Scan for the cell matching the given text and deliver its [x, y] coordinate at center. 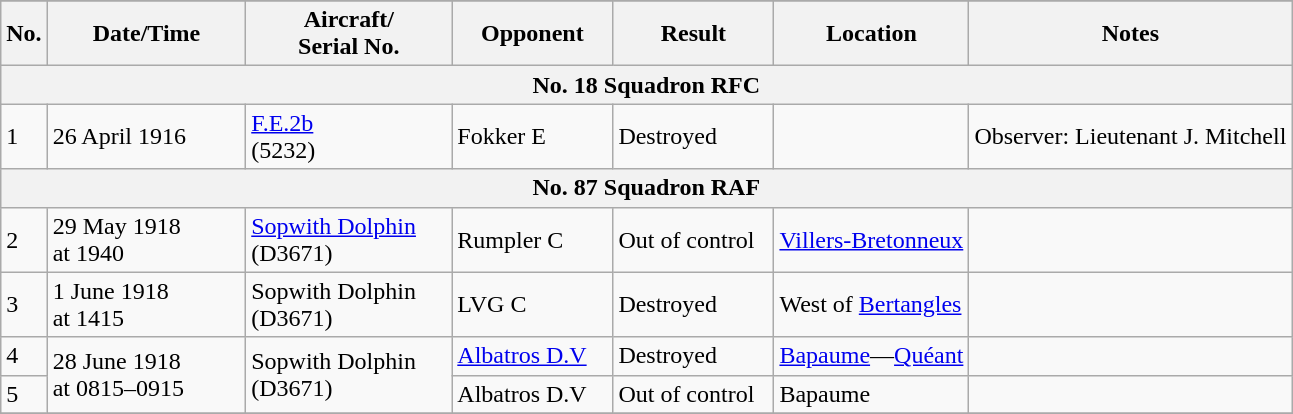
1 [24, 136]
5 [24, 394]
Rumpler C [532, 240]
LVG C [532, 304]
26 April 1916 [146, 136]
Aircraft/Serial No. [349, 34]
Notes [1130, 34]
Result [694, 34]
Fokker E [532, 136]
1 June 1918at 1415 [146, 304]
No. 18 Squadron RFC [646, 85]
Observer: Lieutenant J. Mitchell [1130, 136]
28 June 1918at 0815–0915 [146, 375]
Bapaume—Quéant [872, 356]
F.E.2b(5232) [349, 136]
3 [24, 304]
West of Bertangles [872, 304]
Bapaume [872, 394]
No. [24, 34]
Opponent [532, 34]
No. 87 Squadron RAF [646, 188]
Location [872, 34]
2 [24, 240]
29 May 1918at 1940 [146, 240]
4 [24, 356]
Villers-Bretonneux [872, 240]
Date/Time [146, 34]
